Pinpoint the cell where the given text exists, returning its (x, y) midpoint coordinate. 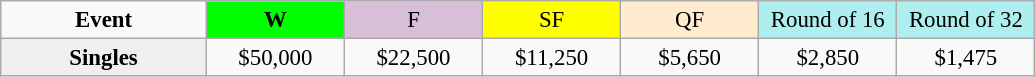
F (413, 20)
Event (104, 20)
QF (690, 20)
$22,500 (413, 58)
SF (552, 20)
W (275, 20)
Singles (104, 58)
$50,000 (275, 58)
Round of 32 (966, 20)
$11,250 (552, 58)
Round of 16 (828, 20)
$5,650 (690, 58)
$2,850 (828, 58)
$1,475 (966, 58)
